From the cell containing the given text, extract its center point as [x, y] coordinate. 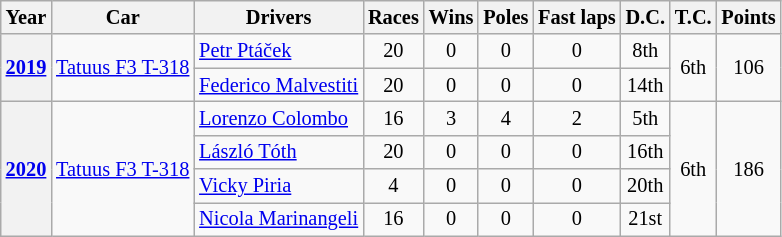
Vicky Piria [278, 186]
14th [646, 85]
16th [646, 152]
Car [122, 17]
Poles [506, 17]
2019 [26, 68]
2020 [26, 168]
Points [749, 17]
3 [452, 118]
Federico Malvestiti [278, 85]
Races [394, 17]
Fast laps [576, 17]
21st [646, 219]
20th [646, 186]
Drivers [278, 17]
D.C. [646, 17]
Year [26, 17]
Petr Ptáček [278, 51]
106 [749, 68]
László Tóth [278, 152]
5th [646, 118]
Nicola Marinangeli [278, 219]
2 [576, 118]
186 [749, 168]
Wins [452, 17]
Lorenzo Colombo [278, 118]
8th [646, 51]
T.C. [694, 17]
